Output the [x, y] coordinate of the center of the cell containing the given text.  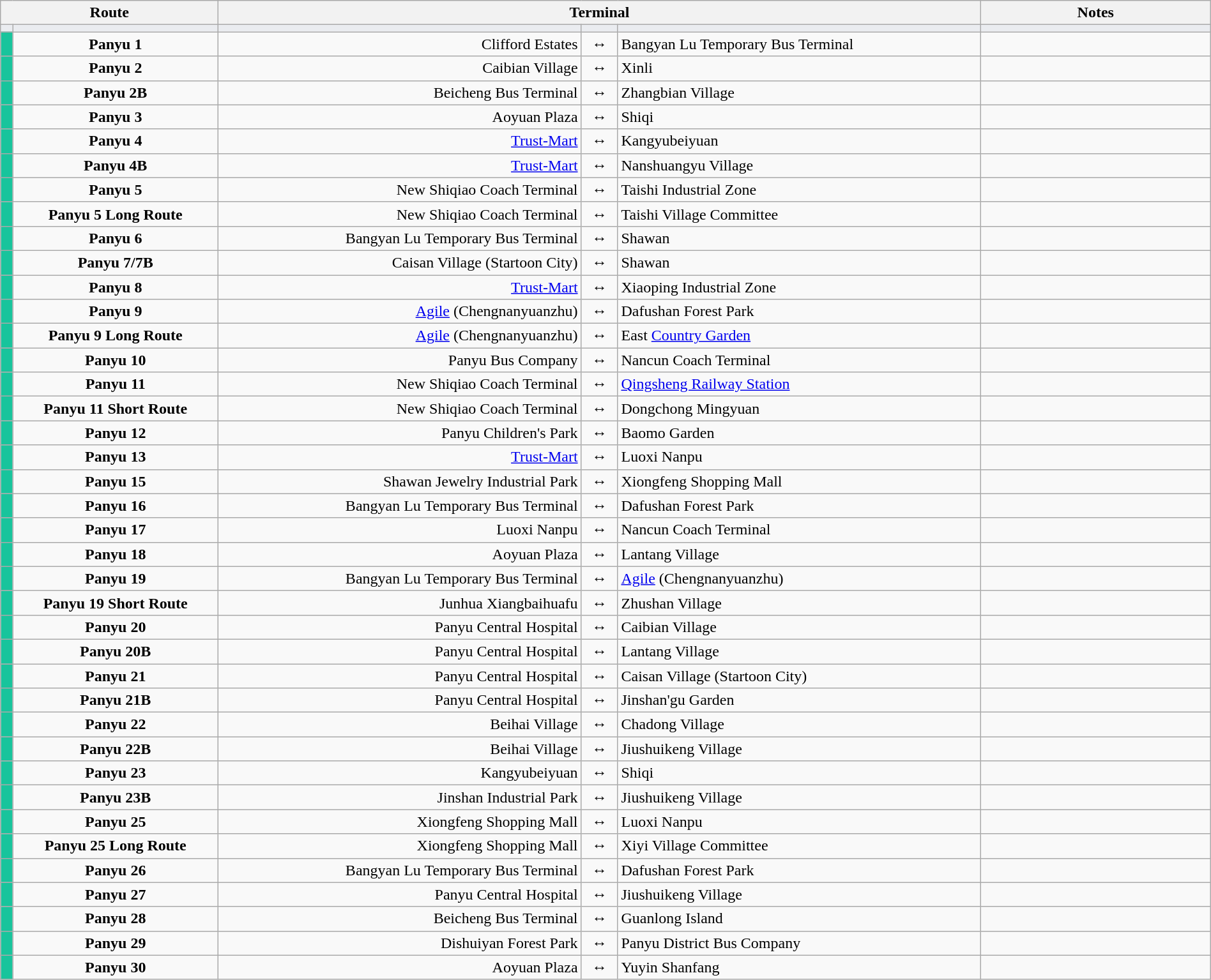
Nanshuangyu Village [799, 165]
Panyu 21 [116, 676]
Panyu 21B [116, 700]
Panyu 8 [116, 287]
Panyu 9 Long Route [116, 336]
Route [110, 13]
Panyu 27 [116, 894]
Panyu 4 [116, 141]
Yuyin Shanfang [799, 967]
Jinshan Industrial Park [400, 797]
Panyu 6 [116, 238]
East Country Garden [799, 336]
Panyu 20 [116, 627]
Panyu 5 Long Route [116, 214]
Notes [1095, 13]
Dongchong Mingyuan [799, 409]
Panyu 3 [116, 117]
Zhushan Village [799, 603]
Zhangbian Village [799, 93]
Panyu 18 [116, 554]
Panyu 12 [116, 433]
Panyu 2B [116, 93]
Dishuiyan Forest Park [400, 943]
Jinshan'gu Garden [799, 700]
Chadong Village [799, 725]
Panyu 23 [116, 773]
Junhua Xiangbaihuafu [400, 603]
Panyu 23B [116, 797]
Qingsheng Railway Station [799, 384]
Guanlong Island [799, 919]
Panyu 9 [116, 312]
Panyu 15 [116, 481]
Clifford Estates [400, 44]
Panyu 30 [116, 967]
Panyu 19 [116, 578]
Taishi Industrial Zone [799, 190]
Shawan Jewelry Industrial Park [400, 481]
Panyu 25 [116, 822]
Panyu 19 Short Route [116, 603]
Panyu 29 [116, 943]
Panyu 11 Short Route [116, 409]
Xiyi Village Committee [799, 846]
Panyu 13 [116, 457]
Panyu 20B [116, 651]
Panyu 25 Long Route [116, 846]
Panyu 10 [116, 360]
Panyu District Bus Company [799, 943]
Terminal [600, 13]
Panyu 16 [116, 506]
Xiaoping Industrial Zone [799, 287]
Panyu 1 [116, 44]
Panyu 5 [116, 190]
Baomo Garden [799, 433]
Panyu 26 [116, 870]
Panyu Children's Park [400, 433]
Panyu 28 [116, 919]
Panyu 22B [116, 749]
Panyu 2 [116, 68]
Taishi Village Committee [799, 214]
Panyu 22 [116, 725]
Panyu Bus Company [400, 360]
Xinli [799, 68]
Panyu 11 [116, 384]
Panyu 4B [116, 165]
Panyu 17 [116, 530]
Panyu 7/7B [116, 262]
